Determine the [x, y] coordinate at the center of the cell enclosing the given text.  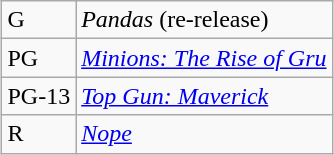
Top Gun: Maverick [204, 96]
G [39, 20]
PG [39, 58]
PG-13 [39, 96]
Pandas (re-release) [204, 20]
Minions: The Rise of Gru [204, 58]
R [39, 134]
Nope [204, 134]
